Capture the cell that displays the provided text and extract its [x, y] central coordinate. 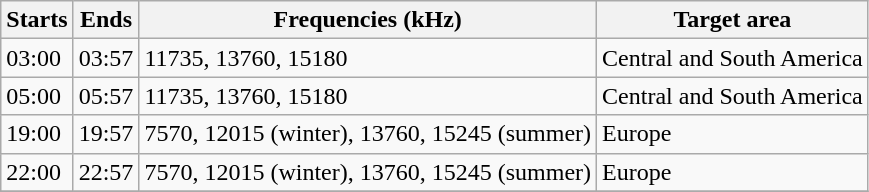
Ends [106, 20]
Frequencies (kHz) [368, 20]
Starts [37, 20]
Target area [733, 20]
22:57 [106, 172]
19:00 [37, 134]
03:00 [37, 58]
22:00 [37, 172]
03:57 [106, 58]
05:00 [37, 96]
05:57 [106, 96]
19:57 [106, 134]
